Return (X, Y) of the center of cell containing provided text 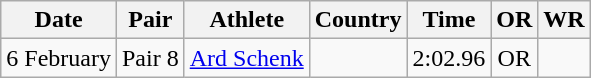
6 February (59, 58)
Ard Schenk (246, 58)
Pair 8 (150, 58)
Athlete (246, 20)
Time (449, 20)
Date (59, 20)
2:02.96 (449, 58)
WR (564, 20)
Pair (150, 20)
Country (358, 20)
